Extract the (X, Y) coordinate from the center of the cell holding the provided text.  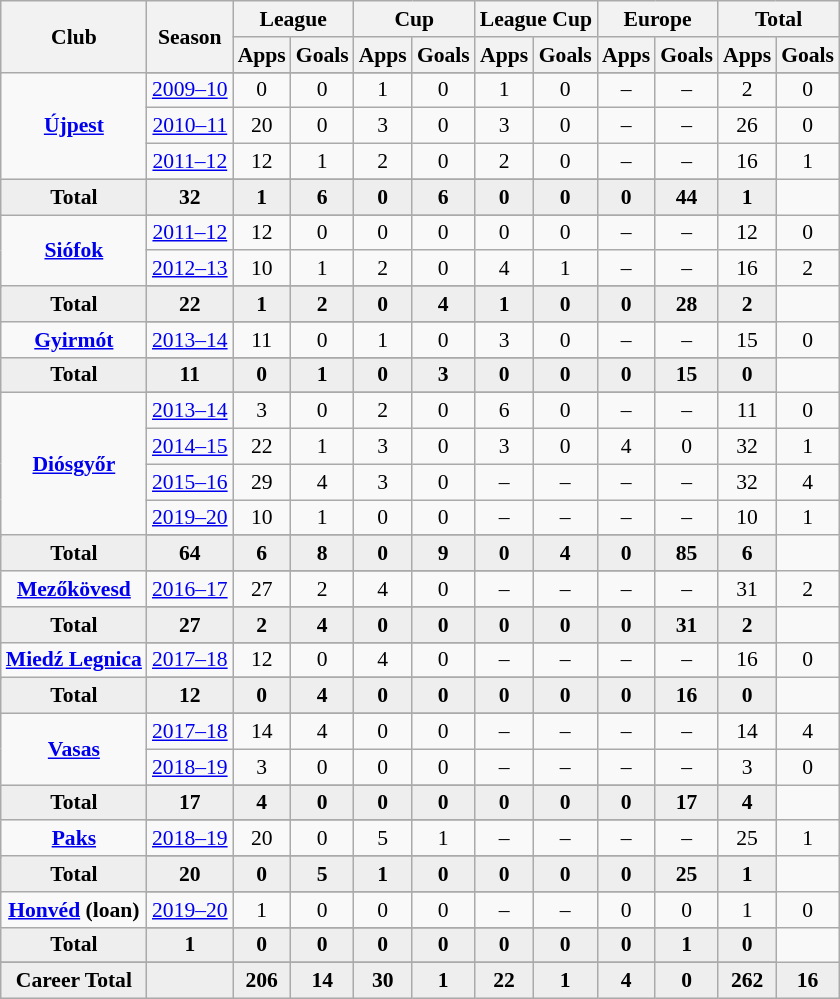
Club (74, 36)
8 (322, 554)
Career Total (74, 981)
Europe (658, 19)
206 (262, 981)
2016–17 (190, 589)
League (294, 19)
262 (747, 981)
85 (686, 554)
64 (190, 554)
28 (686, 304)
2012–13 (190, 269)
Gyirmót (74, 340)
Diósgyőr (74, 464)
2014–15 (190, 447)
Honvéd (loan) (74, 910)
2015–16 (190, 482)
30 (383, 981)
29 (262, 482)
44 (686, 197)
2010–11 (190, 126)
Vasas (74, 750)
Mezőkövesd (74, 589)
Siófok (74, 250)
2009–10 (190, 90)
26 (747, 126)
Season (190, 36)
Újpest (74, 126)
9 (444, 554)
League Cup (536, 19)
Cup (414, 19)
Paks (74, 839)
Miedź Legnica (74, 660)
